Return [x, y] of the center of cell containing provided text 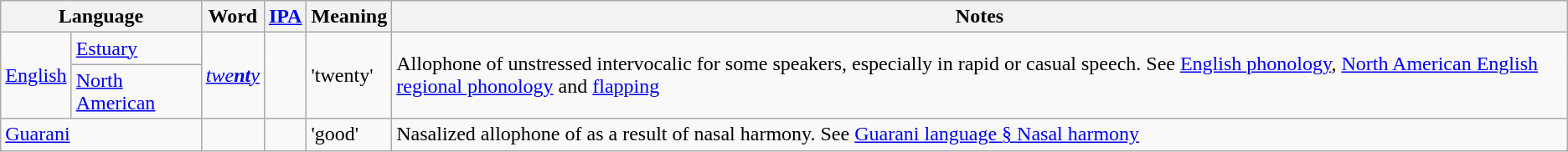
IPA [285, 17]
Word [233, 17]
'good' [349, 134]
English [36, 75]
Notes [980, 17]
Language [101, 17]
Nasalized allophone of as a result of nasal harmony. See Guarani language § Nasal harmony [980, 134]
Estuary [136, 48]
North American [136, 92]
Guarani [101, 134]
Meaning [349, 17]
'twenty' [349, 75]
twenty [233, 75]
